For the text-containing cell, return its midpoint in (x, y) coordinate format. 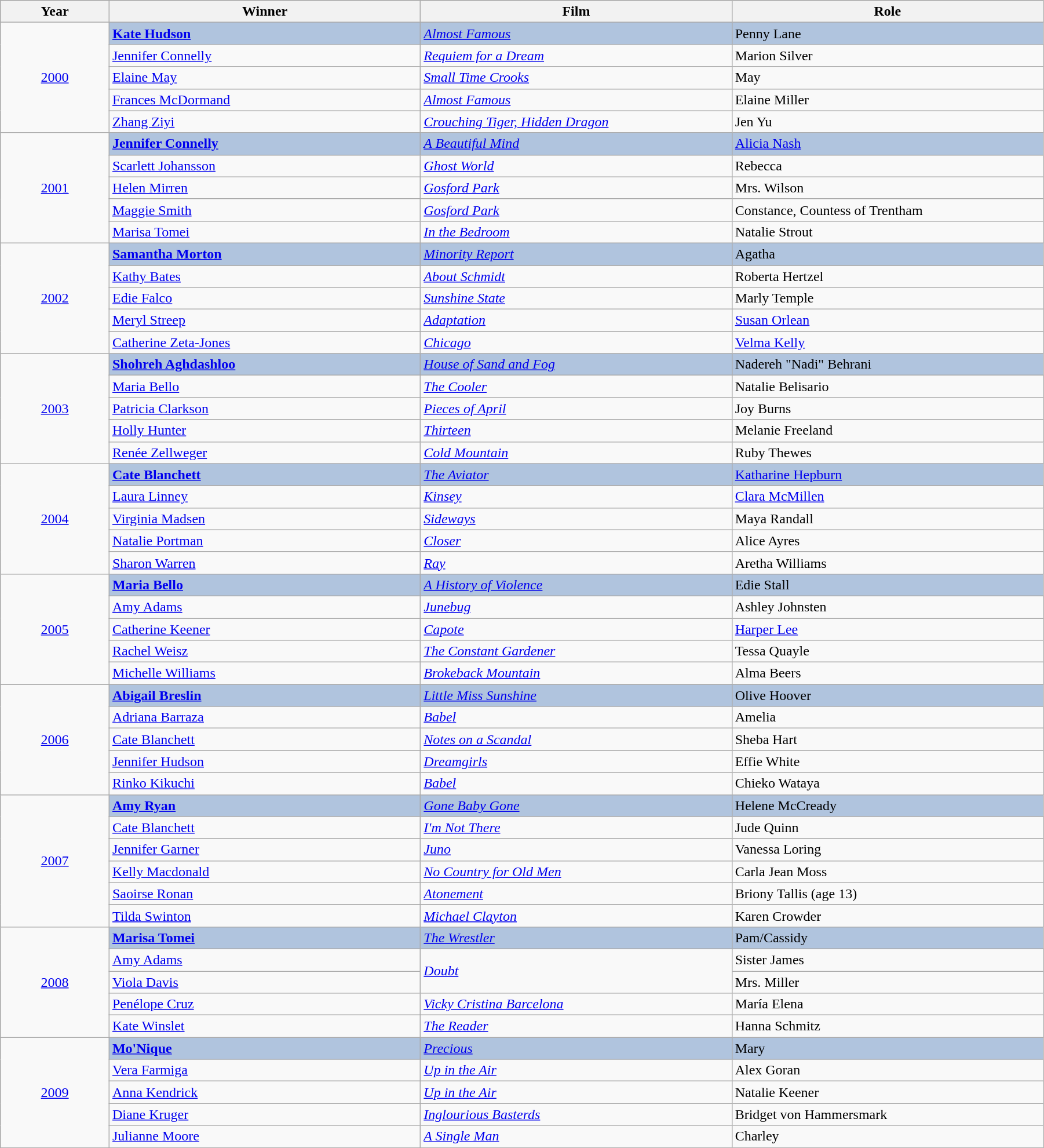
Velma Kelly (888, 342)
Marion Silver (888, 56)
Marly Temple (888, 298)
Minority Report (576, 254)
Elaine May (264, 78)
2009 (55, 1092)
Edie Stall (888, 585)
Sideways (576, 519)
A History of Violence (576, 585)
Helene McCready (888, 806)
No Country for Old Men (576, 872)
Meryl Streep (264, 320)
Edie Falco (264, 298)
Ray (576, 563)
Bridget von Hammersmark (888, 1114)
Constance, Countess of Trentham (888, 210)
Sister James (888, 960)
Ghost World (576, 166)
Thirteen (576, 431)
I'm Not There (576, 828)
Alicia Nash (888, 144)
Small Time Crooks (576, 78)
Viola Davis (264, 982)
Kelly Macdonald (264, 872)
Closer (576, 541)
Alex Goran (888, 1070)
House of Sand and Fog (576, 365)
2005 (55, 629)
Tilda Swinton (264, 916)
A Single Man (576, 1136)
Catherine Keener (264, 629)
Amy Ryan (264, 806)
Catherine Zeta-Jones (264, 342)
Requiem for a Dream (576, 56)
Jennifer Hudson (264, 761)
Gone Baby Gone (576, 806)
Laura Linney (264, 497)
Junebug (576, 607)
Scarlett Johansson (264, 166)
Dreamgirls (576, 761)
Natalie Strout (888, 232)
Chicago (576, 342)
Ashley Johnsten (888, 607)
Role (888, 12)
Kathy Bates (264, 276)
Chieko Wataya (888, 783)
The Cooler (576, 387)
Crouching Tiger, Hidden Dragon (576, 122)
2006 (55, 739)
Shohreh Aghdashloo (264, 365)
Sheba Hart (888, 739)
María Elena (888, 1004)
Joy Burns (888, 409)
Year (55, 12)
Carla Jean Moss (888, 872)
Pieces of April (576, 409)
Vanessa Loring (888, 850)
Tessa Quayle (888, 651)
Natalie Belisario (888, 387)
2002 (55, 298)
Alma Beers (888, 673)
Clara McMillen (888, 497)
Sharon Warren (264, 563)
2007 (55, 861)
Holly Hunter (264, 431)
Adriana Barraza (264, 717)
Rachel Weisz (264, 651)
Harper Lee (888, 629)
Julianne Moore (264, 1136)
Maggie Smith (264, 210)
Doubt (576, 971)
Vera Farmiga (264, 1070)
Penny Lane (888, 34)
Ruby Thewes (888, 453)
Penélope Cruz (264, 1004)
Samantha Morton (264, 254)
Film (576, 12)
Karen Crowder (888, 916)
Maya Randall (888, 519)
Jen Yu (888, 122)
Elaine Miller (888, 100)
Katharine Hepburn (888, 475)
Melanie Freeland (888, 431)
The Wrestler (576, 938)
Susan Orlean (888, 320)
Natalie Keener (888, 1092)
Zhang Ziyi (264, 122)
In the Bedroom (576, 232)
Michelle Williams (264, 673)
Brokeback Mountain (576, 673)
Frances McDormand (264, 100)
Sunshine State (576, 298)
2000 (55, 78)
A Beautiful Mind (576, 144)
2003 (55, 409)
Roberta Hertzel (888, 276)
Amelia (888, 717)
Helen Mirren (264, 188)
Atonement (576, 894)
About Schmidt (576, 276)
The Constant Gardener (576, 651)
Pam/Cassidy (888, 938)
Olive Hoover (888, 695)
2001 (55, 188)
Mrs. Miller (888, 982)
2008 (55, 982)
Briony Tallis (age 13) (888, 894)
Little Miss Sunshine (576, 695)
Mrs. Wilson (888, 188)
Natalie Portman (264, 541)
Agatha (888, 254)
Vicky Cristina Barcelona (576, 1004)
Nadereh "Nadi" Behrani (888, 365)
Winner (264, 12)
Jude Quinn (888, 828)
Juno (576, 850)
Kate Hudson (264, 34)
Kinsey (576, 497)
Mary (888, 1048)
Precious (576, 1048)
Mo'Nique (264, 1048)
2004 (55, 519)
Inglourious Basterds (576, 1114)
Jennifer Garner (264, 850)
The Aviator (576, 475)
Virginia Madsen (264, 519)
Renée Zellweger (264, 453)
Abigail Breslin (264, 695)
Capote (576, 629)
Saoirse Ronan (264, 894)
Charley (888, 1136)
Kate Winslet (264, 1026)
Notes on a Scandal (576, 739)
Rebecca (888, 166)
Diane Kruger (264, 1114)
May (888, 78)
The Reader (576, 1026)
Aretha Williams (888, 563)
Alice Ayres (888, 541)
Rinko Kikuchi (264, 783)
Michael Clayton (576, 916)
Anna Kendrick (264, 1092)
Patricia Clarkson (264, 409)
Effie White (888, 761)
Hanna Schmitz (888, 1026)
Adaptation (576, 320)
Cold Mountain (576, 453)
